For the text-containing cell, return its midpoint in [X, Y] coordinate format. 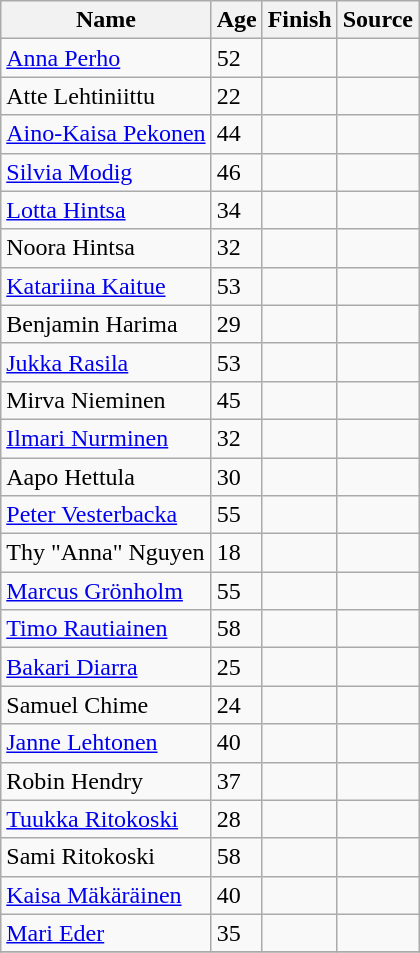
Finish [300, 20]
Anna Perho [106, 58]
Kaisa Mäkäräinen [106, 895]
Noora Hintsa [106, 248]
Timo Rautiainen [106, 629]
Thy "Anna" Nguyen [106, 553]
22 [236, 96]
Marcus Grönholm [106, 591]
Tuukka Ritokoski [106, 819]
46 [236, 172]
Benjamin Harima [106, 324]
34 [236, 210]
Samuel Chime [106, 705]
25 [236, 667]
44 [236, 134]
Aapo Hettula [106, 477]
Robin Hendry [106, 781]
Mari Eder [106, 933]
Source [378, 20]
Peter Vesterbacka [106, 515]
Aino-Kaisa Pekonen [106, 134]
Lotta Hintsa [106, 210]
Bakari Diarra [106, 667]
52 [236, 58]
29 [236, 324]
Ilmari Nurminen [106, 438]
37 [236, 781]
Name [106, 20]
Silvia Modig [106, 172]
Jukka Rasila [106, 362]
30 [236, 477]
Sami Ritokoski [106, 857]
28 [236, 819]
45 [236, 400]
24 [236, 705]
Age [236, 20]
Mirva Nieminen [106, 400]
Atte Lehtiniittu [106, 96]
18 [236, 553]
Katariina Kaitue [106, 286]
35 [236, 933]
Janne Lehtonen [106, 743]
